Output the (x, y) coordinate of the center of the cell containing the given text.  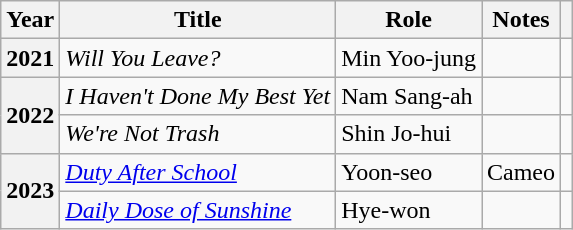
Title (198, 20)
Nam Sang-ah (409, 96)
We're Not Trash (198, 134)
Role (409, 20)
2022 (30, 115)
Yoon-seo (409, 172)
Shin Jo-hui (409, 134)
Will You Leave? (198, 58)
Duty After School (198, 172)
Year (30, 20)
2021 (30, 58)
Cameo (522, 172)
I Haven't Done My Best Yet (198, 96)
Min Yoo-jung (409, 58)
Notes (522, 20)
2023 (30, 191)
Daily Dose of Sunshine (198, 210)
Hye-won (409, 210)
